Scan for the cell matching the given text and deliver its [x, y] coordinate at center. 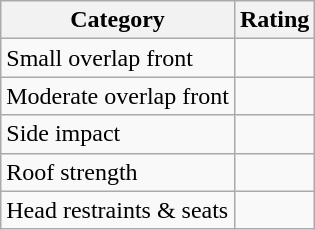
Moderate overlap front [118, 96]
Side impact [118, 134]
Small overlap front [118, 58]
Roof strength [118, 172]
Category [118, 20]
Head restraints & seats [118, 210]
Rating [274, 20]
